Provide the (x, y) coordinate of the cell's center where the given text is located.  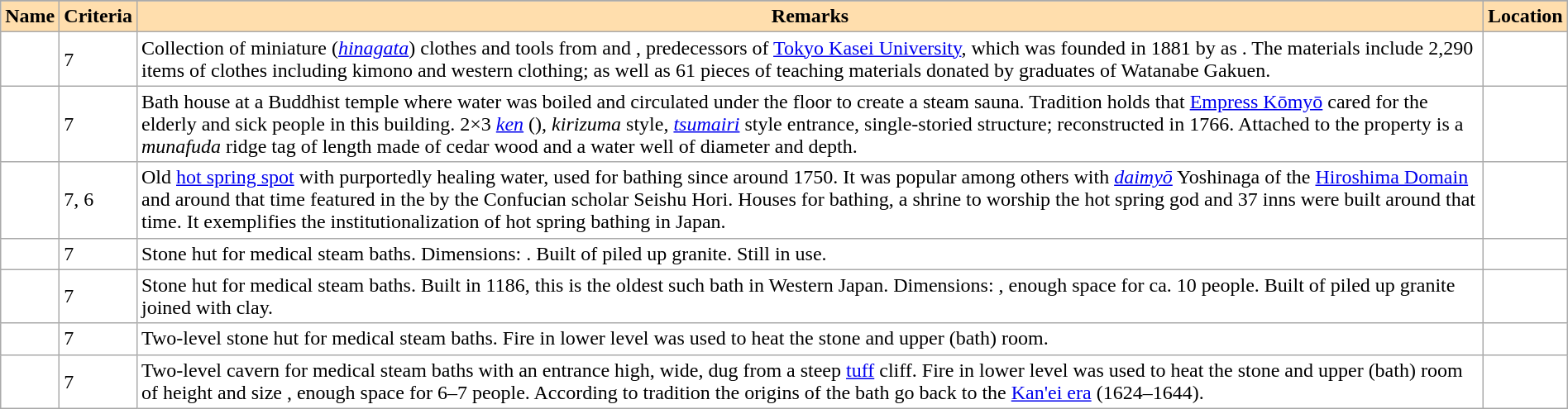
7, 6 (98, 200)
Remarks (810, 17)
Name (30, 17)
Location (1526, 17)
Two-level stone hut for medical steam baths. Fire in lower level was used to heat the stone and upper (bath) room. (810, 339)
Criteria (98, 17)
Stone hut for medical steam baths. Dimensions: . Built of piled up granite. Still in use. (810, 254)
